Detect which cell encompasses the target text, then output its [x, y] center coordinate. 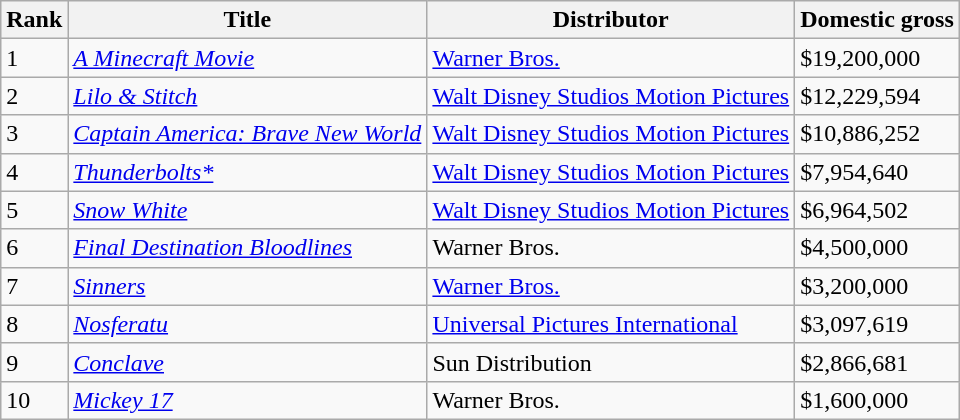
$4,500,000 [878, 248]
Mickey 17 [248, 400]
5 [34, 210]
$1,600,000 [878, 400]
Rank [34, 20]
$6,964,502 [878, 210]
Domestic gross [878, 20]
$10,886,252 [878, 134]
$19,200,000 [878, 58]
Nosferatu [248, 324]
$12,229,594 [878, 96]
3 [34, 134]
7 [34, 286]
Final Destination Bloodlines [248, 248]
$2,866,681 [878, 362]
Thunderbolts* [248, 172]
Title [248, 20]
Captain America: Brave New World [248, 134]
Sun Distribution [611, 362]
$3,097,619 [878, 324]
10 [34, 400]
8 [34, 324]
Snow White [248, 210]
$7,954,640 [878, 172]
2 [34, 96]
Distributor [611, 20]
Universal Pictures International [611, 324]
Conclave [248, 362]
$3,200,000 [878, 286]
1 [34, 58]
4 [34, 172]
9 [34, 362]
Sinners [248, 286]
6 [34, 248]
A Minecraft Movie [248, 58]
Lilo & Stitch [248, 96]
